Provide the (X, Y) coordinate of the cell's center where the given text is located.  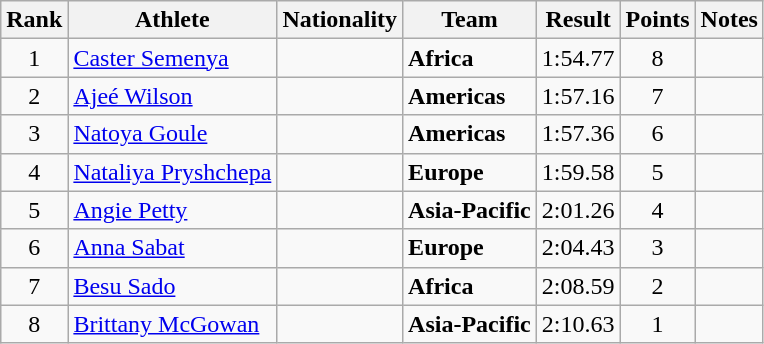
Besu Sado (172, 286)
2:10.63 (578, 324)
Nationality (340, 20)
Nataliya Pryshchepa (172, 172)
2:01.26 (578, 210)
Natoya Goule (172, 134)
2:04.43 (578, 248)
Caster Semenya (172, 58)
2:08.59 (578, 286)
Team (470, 20)
Angie Petty (172, 210)
Result (578, 20)
Athlete (172, 20)
1:57.36 (578, 134)
1:54.77 (578, 58)
1:59.58 (578, 172)
Anna Sabat (172, 248)
Points (658, 20)
Rank (34, 20)
Brittany McGowan (172, 324)
Ajeé Wilson (172, 96)
Notes (729, 20)
1:57.16 (578, 96)
